From the cell containing the given text, extract its center point as (x, y) coordinate. 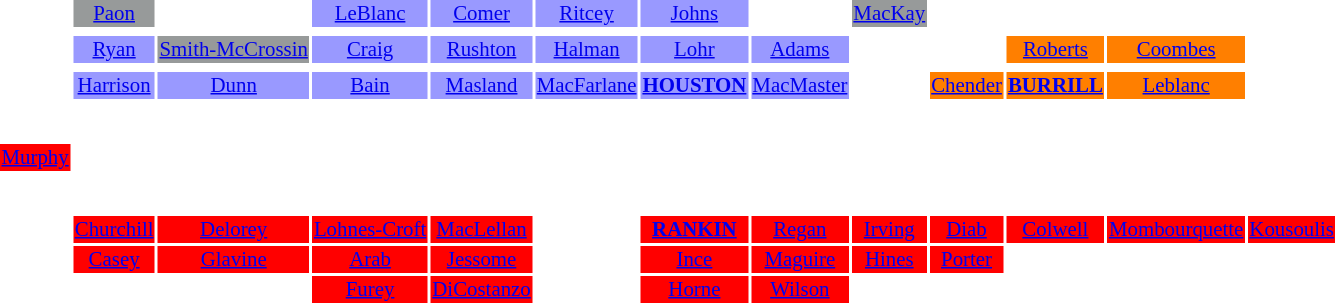
Diab (967, 230)
Furey (370, 290)
Murphy (35, 158)
Smith-McCrossin (234, 50)
Lohr (694, 50)
Glavine (234, 260)
Horne (694, 290)
Porter (967, 260)
Wilson (800, 290)
Roberts (1055, 50)
Maguire (800, 260)
Arab (370, 260)
Comer (482, 14)
Colwell (1055, 230)
Lohnes-Croft (370, 230)
DiCostanzo (482, 290)
Irving (890, 230)
Paon (114, 14)
Coombes (1176, 50)
Chender (967, 86)
Leblanc (1176, 86)
Delorey (234, 230)
Regan (800, 230)
MacLellan (482, 230)
Dunn (234, 86)
Hines (890, 260)
Ince (694, 260)
Halman (586, 50)
Ryan (114, 50)
Mombourquette (1176, 230)
Rushton (482, 50)
HOUSTON (694, 86)
Churchill (114, 230)
BURRILL (1055, 86)
Adams (800, 50)
RANKIN (694, 230)
Johns (694, 14)
Jessome (482, 260)
Casey (114, 260)
Craig (370, 50)
Bain (370, 86)
LeBlanc (370, 14)
Harrison (114, 86)
Ritcey (586, 14)
MacMaster (800, 86)
MacKay (890, 14)
Masland (482, 86)
MacFarlane (586, 86)
